Provide the [X, Y] coordinate of the cell's center where the given text is located.  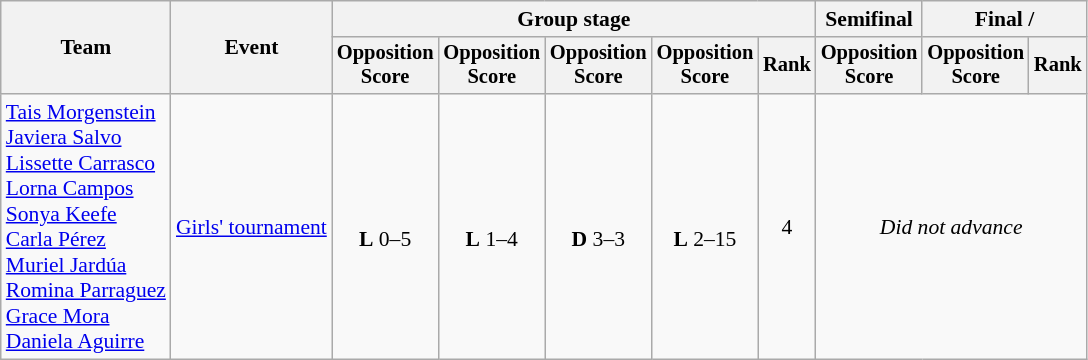
D 3–3 [598, 226]
L 2–15 [706, 226]
Group stage [574, 19]
Girls' tournament [252, 226]
Event [252, 48]
Did not advance [952, 226]
Final / [1004, 19]
Semifinal [870, 19]
4 [787, 226]
L 1–4 [492, 226]
Tais Morgenstein Javiera Salvo Lissette Carrasco Lorna Campos Sonya Keefe Carla Pérez Muriel Jardúa Romina Parraguez Grace Mora Daniela Aguirre [86, 226]
L 0–5 [386, 226]
Team [86, 48]
